Capture the cell that displays the provided text and extract its (X, Y) central coordinate. 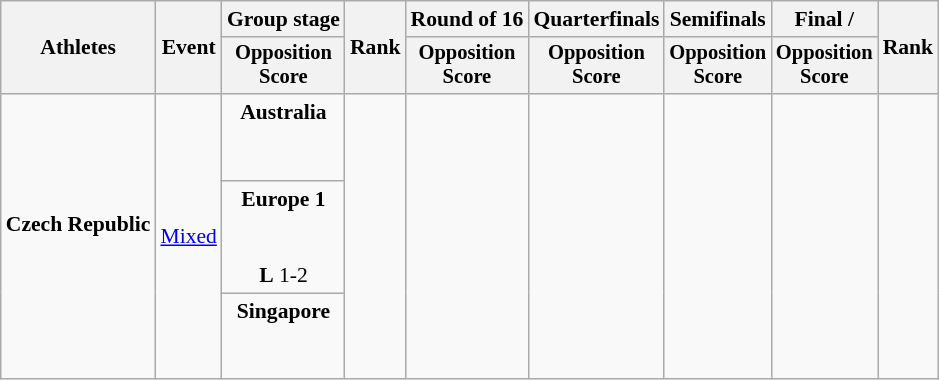
Mixed (188, 236)
Final / (824, 19)
Singapore (284, 336)
Round of 16 (466, 19)
Europe 1L 1-2 (284, 237)
Australia (284, 138)
Czech Republic (78, 236)
Event (188, 48)
Semifinals (718, 19)
Athletes (78, 48)
Quarterfinals (596, 19)
Group stage (284, 19)
